Identify which cell holds the provided text, then report its (x, y) central coordinate. 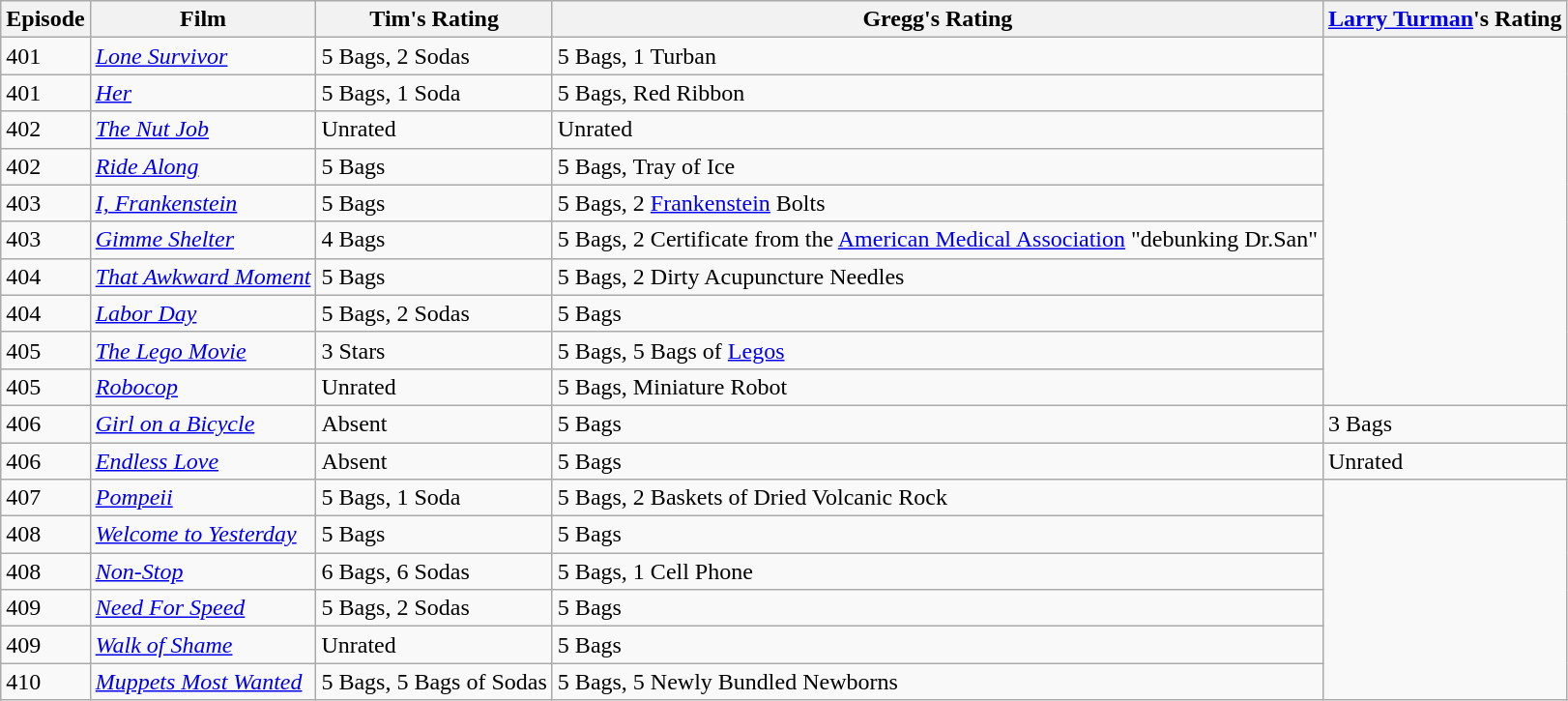
5 Bags, 2 Certificate from the American Medical Association "debunking Dr.San" (938, 240)
Labor Day (203, 313)
Muppets Most Wanted (203, 682)
That Awkward Moment (203, 277)
Her (203, 93)
Robocop (203, 387)
6 Bags, 6 Sodas (434, 571)
5 Bags, Miniature Robot (938, 387)
5 Bags, 5 Bags of Sodas (434, 682)
407 (45, 498)
410 (45, 682)
Film (203, 19)
The Nut Job (203, 130)
5 Bags, 1 Turban (938, 56)
5 Bags, Tray of Ice (938, 166)
Larry Turman's Rating (1444, 19)
Gregg's Rating (938, 19)
Ride Along (203, 166)
3 Bags (1444, 424)
Gimme Shelter (203, 240)
5 Bags, 2 Dirty Acupuncture Needles (938, 277)
Endless Love (203, 461)
Lone Survivor (203, 56)
5 Bags, 2 Baskets of Dried Volcanic Rock (938, 498)
Episode (45, 19)
I, Frankenstein (203, 203)
5 Bags, 5 Newly Bundled Newborns (938, 682)
Girl on a Bicycle (203, 424)
3 Stars (434, 350)
5 Bags, Red Ribbon (938, 93)
Tim's Rating (434, 19)
Walk of Shame (203, 645)
The Lego Movie (203, 350)
5 Bags, 2 Frankenstein Bolts (938, 203)
Welcome to Yesterday (203, 535)
Need For Speed (203, 608)
Pompeii (203, 498)
5 Bags, 1 Cell Phone (938, 571)
Non-Stop (203, 571)
5 Bags, 5 Bags of Legos (938, 350)
4 Bags (434, 240)
